Identify which cell holds the provided text, then report its (x, y) central coordinate. 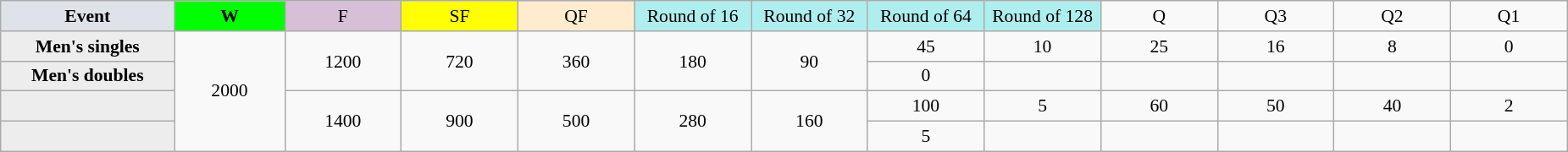
8 (1393, 46)
360 (576, 61)
720 (460, 61)
Round of 64 (926, 16)
Q2 (1393, 16)
2000 (230, 91)
F (343, 16)
900 (460, 122)
Q1 (1509, 16)
Round of 32 (809, 16)
90 (809, 61)
Round of 128 (1043, 16)
Men's doubles (88, 76)
QF (576, 16)
10 (1043, 46)
160 (809, 122)
Men's singles (88, 46)
1400 (343, 122)
Round of 16 (693, 16)
45 (926, 46)
50 (1276, 106)
280 (693, 122)
Q (1159, 16)
25 (1159, 46)
100 (926, 106)
SF (460, 16)
Q3 (1276, 16)
500 (576, 122)
40 (1393, 106)
Event (88, 16)
W (230, 16)
180 (693, 61)
2 (1509, 106)
16 (1276, 46)
1200 (343, 61)
60 (1159, 106)
